Extract the (X, Y) coordinate from the center of the cell holding the provided text.  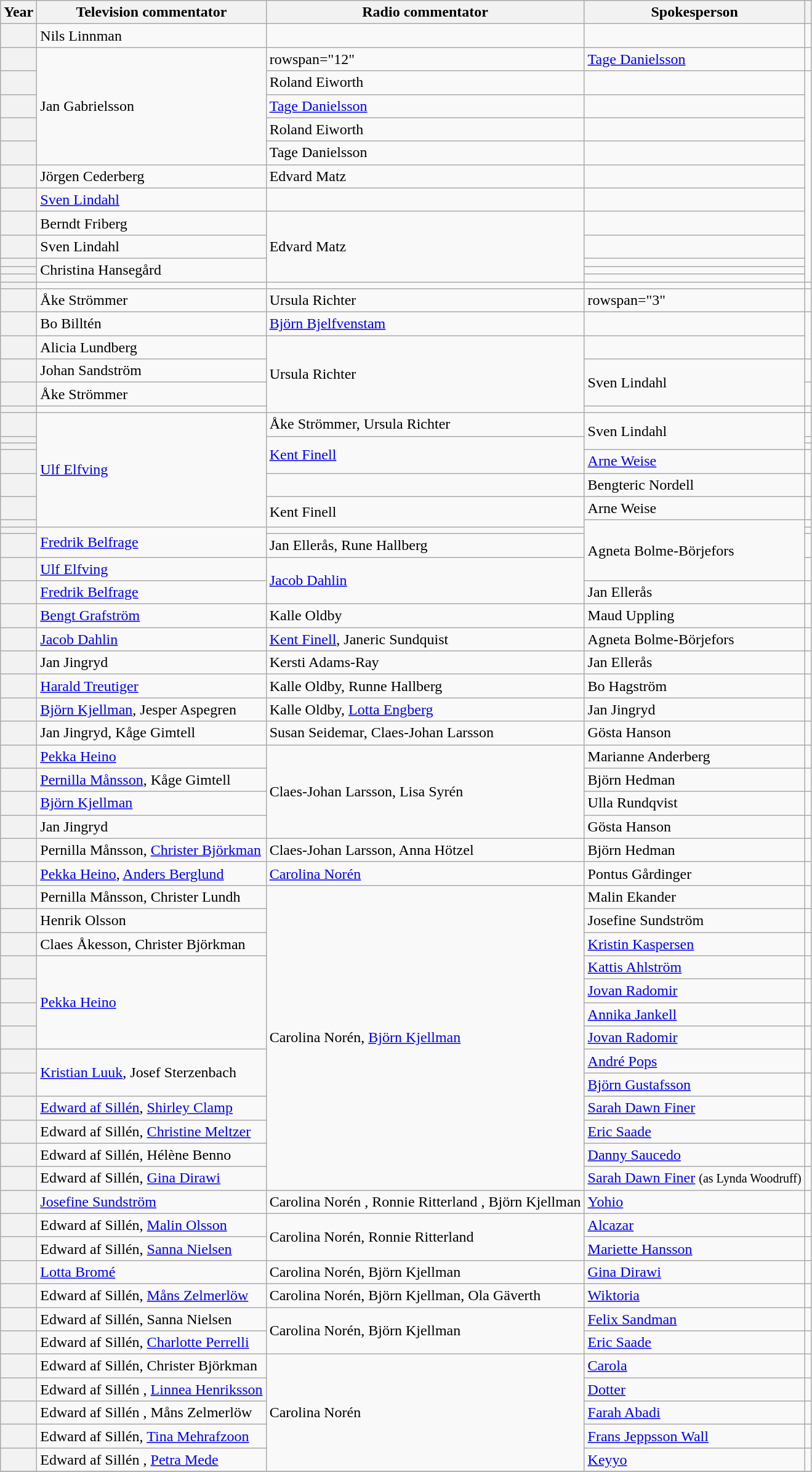
Edward af Sillén, Tina Mehrafzoon (151, 1436)
Edward af Sillén, Christine Meltzer (151, 1131)
Bo Hagström (694, 686)
Susan Seidemar, Claes-Johan Larsson (425, 733)
Edward af Sillén , Petra Mede (151, 1460)
Edward af Sillén, Christer Björkman (151, 1366)
Björn Kjellman (151, 803)
Gina Dirawi (694, 1272)
Claes-Johan Larsson, Lisa Syrén (425, 791)
Kattis Ahlström (694, 968)
Harald Treutiger (151, 686)
Edward af Sillén, Måns Zelmerlöw (151, 1295)
Television commentator (151, 12)
Edward af Sillén, Gina Dirawi (151, 1178)
Berndt Friberg (151, 223)
Åke Strömmer, Ursula Richter (425, 424)
Björn Bjelfvenstam (425, 324)
Bengteric Nordell (694, 485)
Johan Sandström (151, 371)
Nils Linnman (151, 36)
Claes-Johan Larsson, Anna Hötzel (425, 850)
Kent Finell, Janeric Sundquist (425, 639)
Pontus Gårdinger (694, 873)
Jan Ellerås, Rune Hallberg (425, 545)
Bengt Grafström (151, 616)
Wiktoria (694, 1295)
Malin Ekander (694, 897)
Frans Jeppsson Wall (694, 1436)
Ulla Rundqvist (694, 803)
Danny Saucedo (694, 1155)
Keyyo (694, 1460)
Edward af Sillén, Charlotte Perrelli (151, 1343)
Edward af Sillén , Måns Zelmerlöw (151, 1413)
Edward af Sillén, Shirley Clamp (151, 1108)
Yohio (694, 1202)
Kristin Kaspersen (694, 944)
Edward af Sillén , Linnea Henriksson (151, 1389)
Radio commentator (425, 12)
Edward af Sillén, Malin Olsson (151, 1225)
Lotta Bromé (151, 1272)
André Pops (694, 1061)
Edward af Sillén, Hélène Benno (151, 1155)
Pernilla Månsson, Kåge Gimtell (151, 780)
Annika Jankell (694, 1014)
Carola (694, 1366)
Jan Jingryd, Kåge Gimtell (151, 733)
Felix Sandman (694, 1319)
Sarah Dawn Finer (as Lynda Woodruff) (694, 1178)
Kersti Adams-Ray (425, 663)
Pernilla Månsson, Christer Björkman (151, 850)
Alcazar (694, 1225)
Carolina Norén, Ronnie Ritterland (425, 1237)
Alicia Lundberg (151, 347)
Sarah Dawn Finer (694, 1108)
Spokesperson (694, 12)
Pekka Heino, Anders Berglund (151, 873)
Christina Hansegård (151, 270)
Carolina Norén , Ronnie Ritterland , Björn Kjellman (425, 1202)
Mariette Hansson (694, 1248)
Kalle Oldby, Lotta Engberg (425, 710)
Dotter (694, 1389)
Maud Uppling (694, 616)
Claes Åkesson, Christer Björkman (151, 944)
Farah Abadi (694, 1413)
Carolina Norén, Björn Kjellman, Ola Gäverth (425, 1295)
Björn Kjellman, Jesper Aspegren (151, 710)
Kalle Oldby, Runne Hallberg (425, 686)
Marianne Anderberg (694, 756)
Pernilla Månsson, Christer Lundh (151, 897)
rowspan="12" (425, 59)
Henrik Olsson (151, 920)
Year (18, 12)
rowspan="3" (694, 301)
Bo Billtén (151, 324)
Jan Gabrielsson (151, 106)
Jörgen Cederberg (151, 176)
Kalle Oldby (425, 616)
Björn Gustafsson (694, 1085)
Kristian Luuk, Josef Sterzenbach (151, 1073)
